Return [X, Y] of the center of cell containing provided text 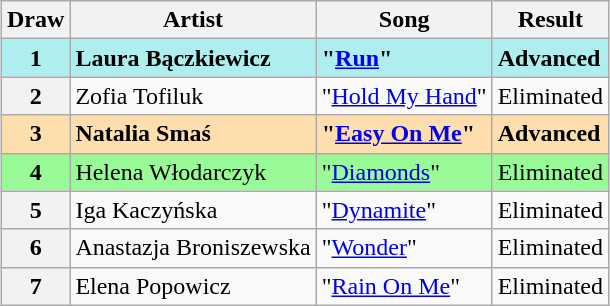
5 [35, 210]
Song [404, 20]
Artist [193, 20]
Zofia Tofiluk [193, 96]
6 [35, 248]
Helena Włodarczyk [193, 172]
"Run" [404, 58]
Result [550, 20]
1 [35, 58]
7 [35, 286]
3 [35, 134]
"Dynamite" [404, 210]
"Rain On Me" [404, 286]
Draw [35, 20]
"Easy On Me" [404, 134]
"Diamonds" [404, 172]
"Hold My Hand" [404, 96]
Natalia Smaś [193, 134]
Iga Kaczyńska [193, 210]
"Wonder" [404, 248]
Laura Bączkiewicz [193, 58]
Elena Popowicz [193, 286]
2 [35, 96]
4 [35, 172]
Anastazja Broniszewska [193, 248]
